Search for the cell housing the specified text and yield its (x, y) center coordinate. 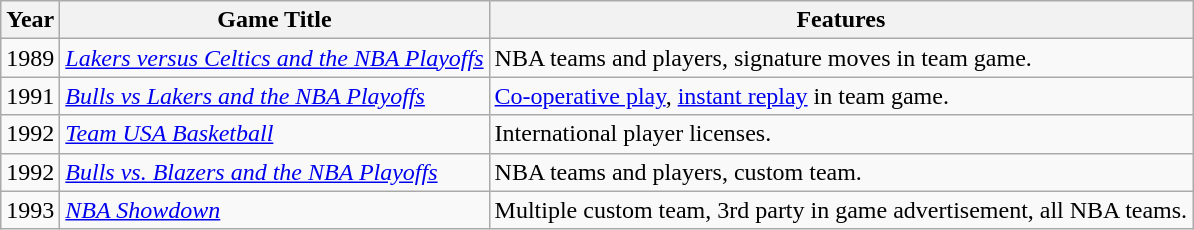
NBA teams and players, custom team. (841, 172)
Lakers versus Celtics and the NBA Playoffs (274, 58)
International player licenses. (841, 134)
Multiple custom team, 3rd party in game advertisement, all NBA teams. (841, 210)
1991 (30, 96)
Game Title (274, 20)
Bulls vs Lakers and the NBA Playoffs (274, 96)
Bulls vs. Blazers and the NBA Playoffs (274, 172)
Co-operative play, instant replay in team game. (841, 96)
NBA Showdown (274, 210)
NBA teams and players, signature moves in team game. (841, 58)
1993 (30, 210)
Year (30, 20)
Team USA Basketball (274, 134)
1989 (30, 58)
Features (841, 20)
